Pinpoint the cell where the given text exists, returning its (X, Y) midpoint coordinate. 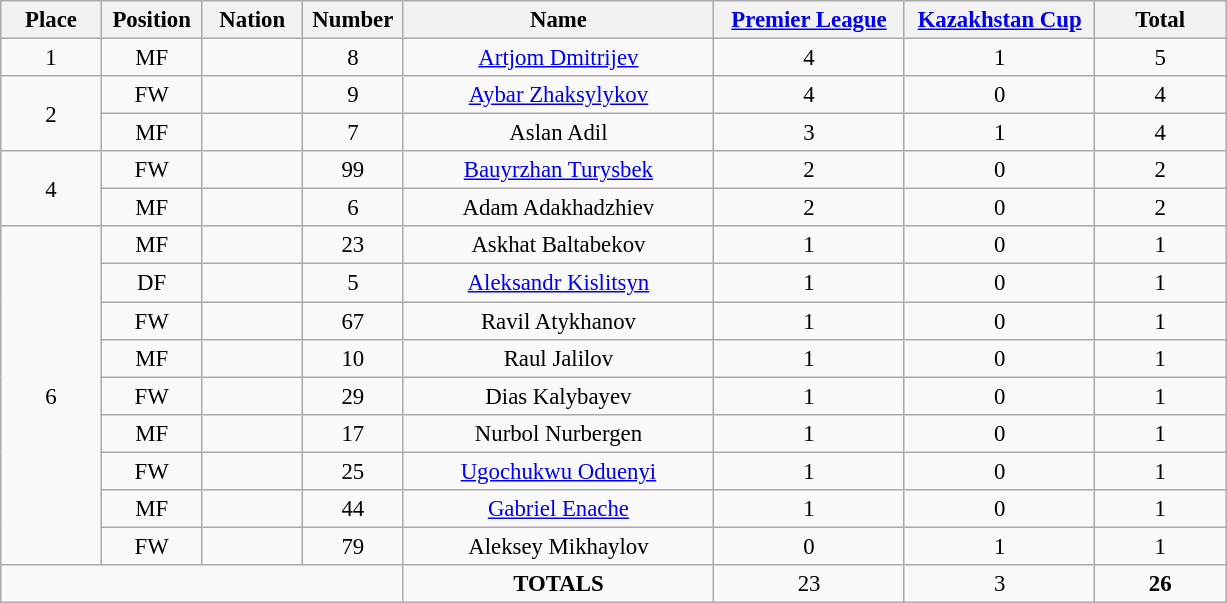
Bauyrzhan Turysbek (558, 170)
Adam Adakhadzhiev (558, 208)
DF (152, 283)
8 (354, 58)
Kazakhstan Cup (1000, 20)
TOTALS (558, 584)
Ugochukwu Oduenyi (558, 471)
99 (354, 170)
Dias Kalybayev (558, 396)
17 (354, 433)
Gabriel Enache (558, 509)
Aleksandr Kislitsyn (558, 283)
44 (354, 509)
Number (354, 20)
9 (354, 95)
Aslan Adil (558, 133)
Ravil Atykhanov (558, 321)
29 (354, 396)
Nurbol Nurbergen (558, 433)
25 (354, 471)
Position (152, 20)
Premier League (810, 20)
Nation (252, 20)
7 (354, 133)
Aleksey Mikhaylov (558, 546)
Artjom Dmitrijev (558, 58)
10 (354, 358)
Askhat Baltabekov (558, 245)
79 (354, 546)
26 (1160, 584)
Raul Jalilov (558, 358)
Place (52, 20)
67 (354, 321)
Aybar Zhaksylykov (558, 95)
Total (1160, 20)
Name (558, 20)
